From the cell containing the given text, extract its center point as [X, Y] coordinate. 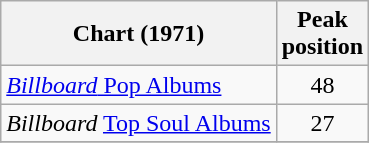
Chart (1971) [138, 34]
48 [322, 85]
Billboard Top Soul Albums [138, 123]
Peakposition [322, 34]
Billboard Pop Albums [138, 85]
27 [322, 123]
